Return (x, y) of the center of cell containing provided text 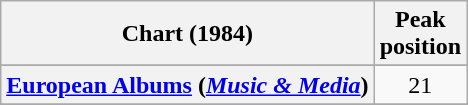
European Albums (Music & Media) (188, 85)
Chart (1984) (188, 34)
Peakposition (420, 34)
21 (420, 85)
